Identify which cell holds the provided text, then report its [x, y] central coordinate. 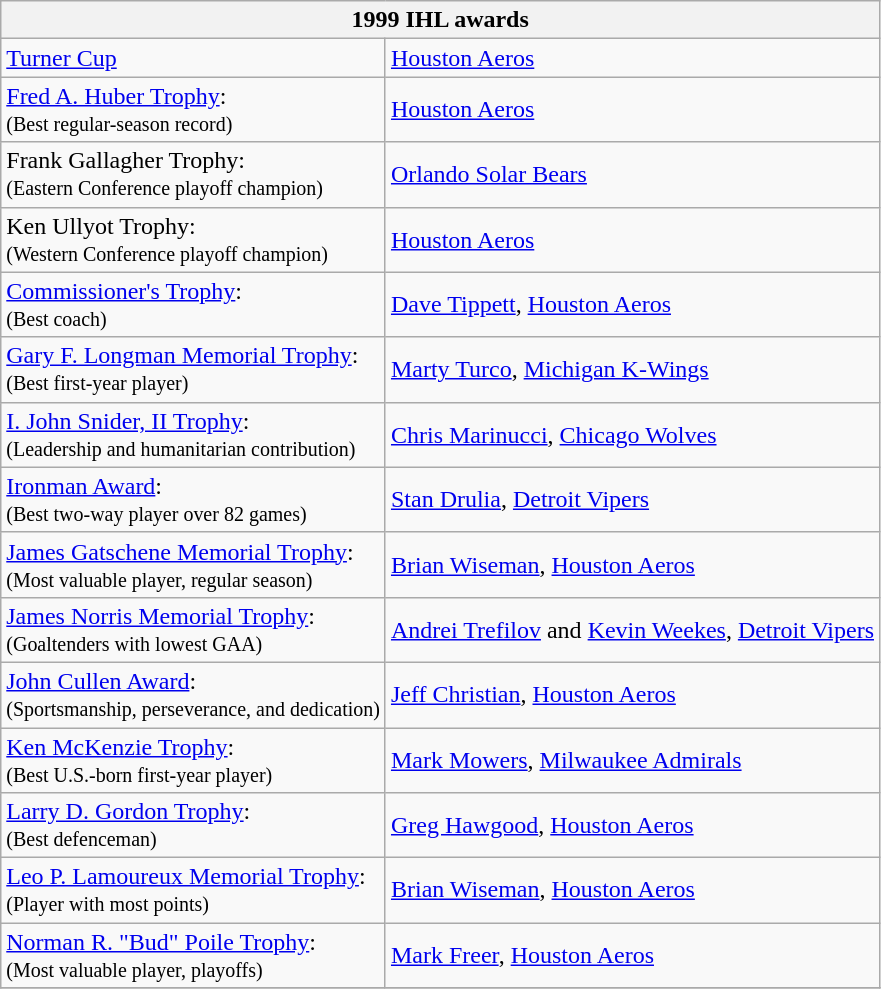
James Norris Memorial Trophy:(Goaltenders with lowest GAA) [194, 630]
Ken McKenzie Trophy:(Best U.S.-born first-year player) [194, 760]
James Gatschene Memorial Trophy:(Most valuable player, regular season) [194, 564]
Mark Mowers, Milwaukee Admirals [632, 760]
Commissioner's Trophy:(Best coach) [194, 304]
Frank Gallagher Trophy:(Eastern Conference playoff champion) [194, 174]
Orlando Solar Bears [632, 174]
Turner Cup [194, 58]
Greg Hawgood, Houston Aeros [632, 826]
Jeff Christian, Houston Aeros [632, 694]
Marty Turco, Michigan K-Wings [632, 370]
Leo P. Lamoureux Memorial Trophy:(Player with most points) [194, 890]
Gary F. Longman Memorial Trophy:(Best first-year player) [194, 370]
Fred A. Huber Trophy:(Best regular-season record) [194, 110]
Mark Freer, Houston Aeros [632, 956]
Dave Tippett, Houston Aeros [632, 304]
I. John Snider, II Trophy:(Leadership and humanitarian contribution) [194, 434]
John Cullen Award: (Sportsmanship, perseverance, and dedication) [194, 694]
Larry D. Gordon Trophy:(Best defenceman) [194, 826]
1999 IHL awards [440, 20]
Chris Marinucci, Chicago Wolves [632, 434]
Ken Ullyot Trophy: (Western Conference playoff champion) [194, 240]
Ironman Award:(Best two-way player over 82 games) [194, 500]
Stan Drulia, Detroit Vipers [632, 500]
Norman R. "Bud" Poile Trophy:(Most valuable player, playoffs) [194, 956]
Andrei Trefilov and Kevin Weekes, Detroit Vipers [632, 630]
